Provide the [x, y] coordinate of the cell's center where the given text is located.  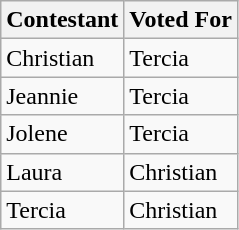
Laura [62, 172]
Contestant [62, 20]
Jeannie [62, 96]
Jolene [62, 134]
Voted For [181, 20]
